Return [x, y] of the center of cell containing provided text 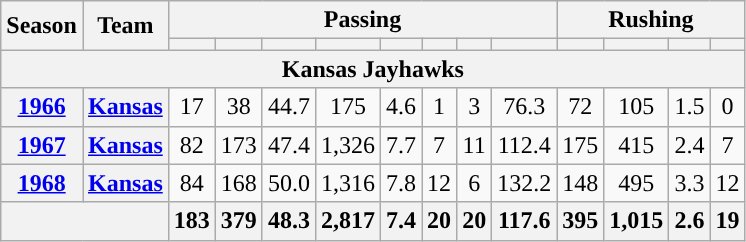
3 [474, 107]
11 [474, 145]
76.3 [524, 107]
117.6 [524, 221]
2.4 [690, 145]
1,015 [636, 221]
395 [580, 221]
379 [238, 221]
105 [636, 107]
112.4 [524, 145]
17 [192, 107]
7.4 [402, 221]
Kansas Jayhawks [373, 69]
173 [238, 145]
2.6 [690, 221]
3.3 [690, 183]
0 [728, 107]
Season [42, 26]
19 [728, 221]
1966 [42, 107]
495 [636, 183]
132.2 [524, 183]
84 [192, 183]
47.4 [288, 145]
415 [636, 145]
72 [580, 107]
7.8 [402, 183]
Team [125, 26]
Rushing [651, 20]
1,326 [348, 145]
44.7 [288, 107]
Passing [362, 20]
183 [192, 221]
1967 [42, 145]
82 [192, 145]
7.7 [402, 145]
2,817 [348, 221]
1,316 [348, 183]
148 [580, 183]
1.5 [690, 107]
6 [474, 183]
168 [238, 183]
48.3 [288, 221]
4.6 [402, 107]
50.0 [288, 183]
38 [238, 107]
1 [440, 107]
1968 [42, 183]
